Capture the cell that displays the provided text and extract its (x, y) central coordinate. 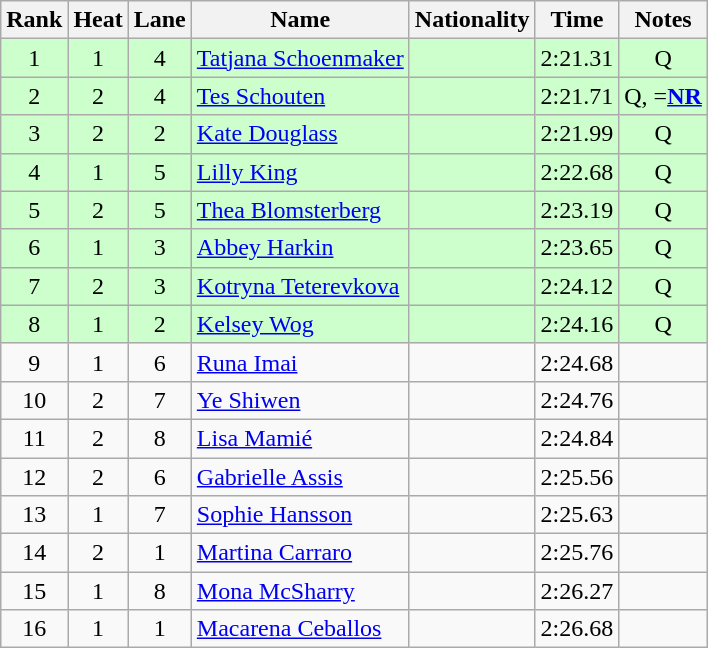
2:23.65 (577, 248)
2:25.56 (577, 477)
Mona McSharry (300, 591)
12 (34, 477)
11 (34, 438)
Time (577, 20)
Tatjana Schoenmaker (300, 58)
Sophie Hansson (300, 515)
2:25.76 (577, 553)
2:24.68 (577, 362)
2:26.68 (577, 629)
Gabrielle Assis (300, 477)
Kotryna Teterevkova (300, 286)
Name (300, 20)
Notes (664, 20)
Lane (160, 20)
Runa Imai (300, 362)
2:21.99 (577, 134)
2:24.76 (577, 400)
Ye Shiwen (300, 400)
2:24.12 (577, 286)
Kelsey Wog (300, 324)
2:22.68 (577, 172)
2:24.16 (577, 324)
Abbey Harkin (300, 248)
Q, =NR (664, 96)
2:23.19 (577, 210)
Macarena Ceballos (300, 629)
2:21.71 (577, 96)
Heat (98, 20)
10 (34, 400)
Kate Douglass (300, 134)
9 (34, 362)
Tes Schouten (300, 96)
Thea Blomsterberg (300, 210)
2:21.31 (577, 58)
Lisa Mamié (300, 438)
14 (34, 553)
2:26.27 (577, 591)
15 (34, 591)
13 (34, 515)
Martina Carraro (300, 553)
2:24.84 (577, 438)
Nationality (472, 20)
Lilly King (300, 172)
2:25.63 (577, 515)
Rank (34, 20)
16 (34, 629)
